Provide the [x, y] coordinate of the cell's center where the given text is located.  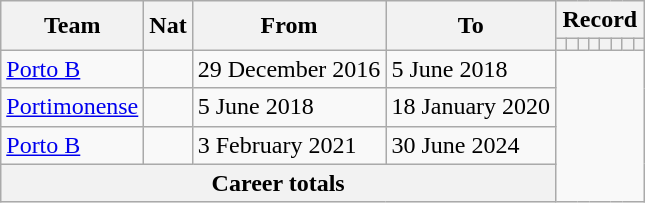
Nat [168, 26]
3 February 2021 [289, 145]
Portimonense [72, 107]
Career totals [278, 183]
To [471, 26]
18 January 2020 [471, 107]
29 December 2016 [289, 69]
Team [72, 26]
30 June 2024 [471, 145]
From [289, 26]
Record [600, 20]
